Locate the cell with the specified text and output its (x, y) center coordinate. 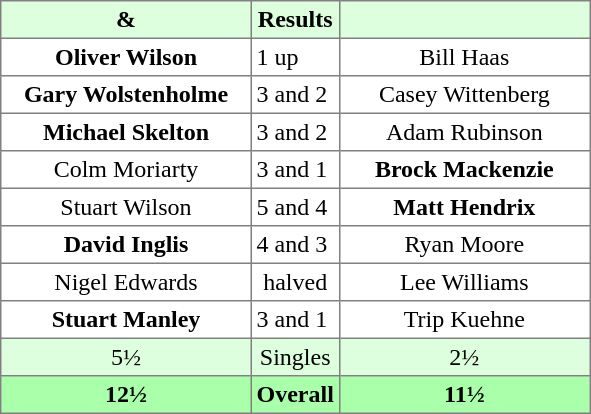
Bill Haas (464, 57)
Colm Moriarty (126, 170)
Ryan Moore (464, 245)
& (126, 20)
David Inglis (126, 245)
Matt Hendrix (464, 207)
11½ (464, 395)
Stuart Wilson (126, 207)
Nigel Edwards (126, 282)
halved (295, 282)
5 and 4 (295, 207)
1 up (295, 57)
Lee Williams (464, 282)
Gary Wolstenholme (126, 95)
Overall (295, 395)
Results (295, 20)
Adam Rubinson (464, 132)
Singles (295, 357)
5½ (126, 357)
Michael Skelton (126, 132)
Casey Wittenberg (464, 95)
12½ (126, 395)
4 and 3 (295, 245)
Brock Mackenzie (464, 170)
2½ (464, 357)
Stuart Manley (126, 320)
Oliver Wilson (126, 57)
Trip Kuehne (464, 320)
